Determine the (X, Y) coordinate at the center of the cell enclosing the given text.  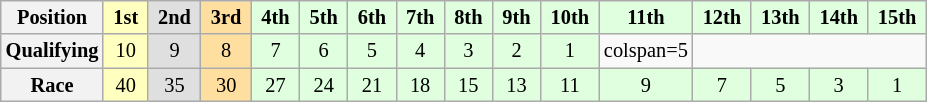
11 (570, 85)
15th (897, 17)
24 (324, 85)
5th (324, 17)
2nd (174, 17)
11th (646, 17)
3rd (226, 17)
14th (839, 17)
6 (324, 51)
13th (780, 17)
35 (174, 85)
40 (126, 85)
18 (420, 85)
Position (52, 17)
9th (516, 17)
Qualifying (52, 51)
27 (275, 85)
2 (516, 51)
8 (226, 51)
4th (275, 17)
colspan=5 (646, 51)
6th (372, 17)
8th (468, 17)
4 (420, 51)
Race (52, 85)
10 (126, 51)
30 (226, 85)
7th (420, 17)
12th (722, 17)
10th (570, 17)
21 (372, 85)
13 (516, 85)
15 (468, 85)
1st (126, 17)
